Output the (X, Y) coordinate of the center of the cell containing the given text.  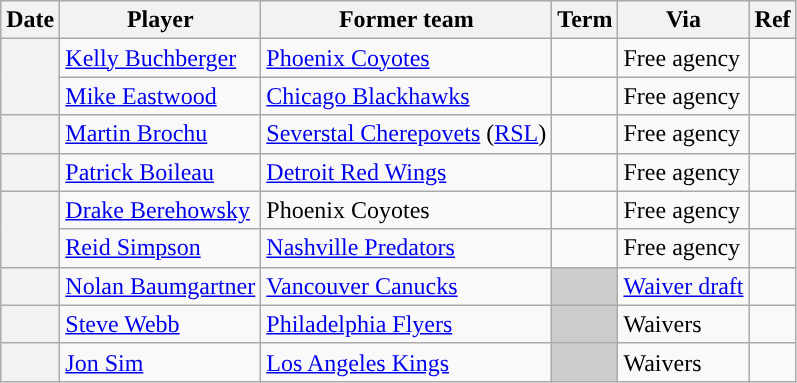
Nolan Baumgartner (160, 286)
Jon Sim (160, 362)
Ref (772, 20)
Patrick Boileau (160, 172)
Philadelphia Flyers (406, 324)
Severstal Cherepovets (RSL) (406, 134)
Player (160, 20)
Martin Brochu (160, 134)
Waiver draft (684, 286)
Drake Berehowsky (160, 210)
Mike Eastwood (160, 96)
Kelly Buchberger (160, 58)
Date (30, 20)
Former team (406, 20)
Los Angeles Kings (406, 362)
Chicago Blackhawks (406, 96)
Reid Simpson (160, 248)
Nashville Predators (406, 248)
Via (684, 20)
Steve Webb (160, 324)
Term (585, 20)
Vancouver Canucks (406, 286)
Detroit Red Wings (406, 172)
